Scan for the cell matching the given text and deliver its (X, Y) coordinate at center. 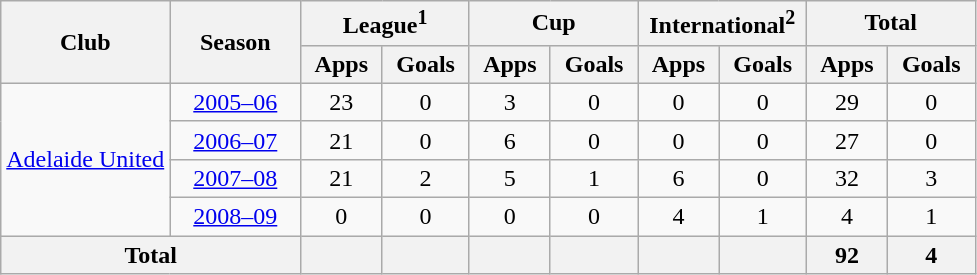
Cup (554, 24)
League1 (386, 24)
2007–08 (236, 178)
2008–09 (236, 217)
29 (848, 102)
Club (86, 42)
2006–07 (236, 140)
32 (848, 178)
23 (342, 102)
International2 (722, 24)
2005–06 (236, 102)
5 (510, 178)
92 (848, 255)
Season (236, 42)
27 (848, 140)
Adelaide United (86, 159)
2 (426, 178)
